Return [X, Y] of the center of cell containing provided text 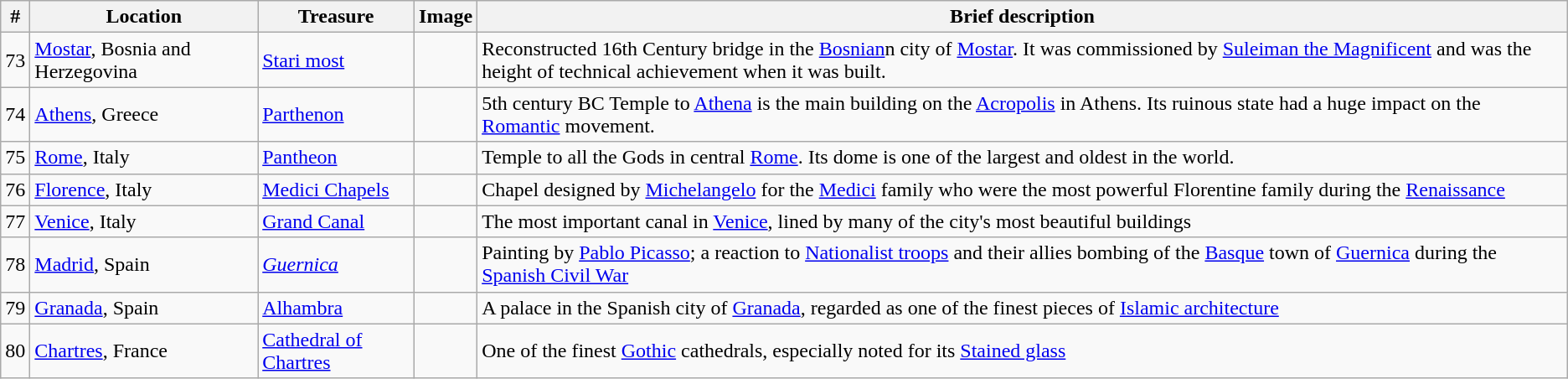
77 [15, 221]
Grand Canal [337, 221]
Granada, Spain [144, 308]
Rome, Italy [144, 158]
Treasure [337, 17]
Painting by Pablo Picasso; a reaction to Nationalist troops and their allies bombing of the Basque town of Guernica during the Spanish Civil War [1023, 265]
The most important canal in Venice, lined by many of the city's most beautiful buildings [1023, 221]
78 [15, 265]
80 [15, 350]
Guernica [337, 265]
74 [15, 114]
76 [15, 189]
Temple to all the Gods in central Rome. Its dome is one of the largest and oldest in the world. [1023, 158]
Stari most [337, 60]
Venice, Italy [144, 221]
Parthenon [337, 114]
75 [15, 158]
Athens, Greece [144, 114]
Chartres, France [144, 350]
Location [144, 17]
Cathedral of Chartres [337, 350]
Madrid, Spain [144, 265]
Pantheon [337, 158]
One of the finest Gothic cathedrals, especially noted for its Stained glass [1023, 350]
73 [15, 60]
Florence, Italy [144, 189]
Brief description [1023, 17]
79 [15, 308]
Medici Chapels [337, 189]
# [15, 17]
5th century BC Temple to Athena is the main building on the Acropolis in Athens. Its ruinous state had a huge impact on the Romantic movement. [1023, 114]
A palace in the Spanish city of Granada, regarded as one of the finest pieces of Islamic architecture [1023, 308]
Alhambra [337, 308]
Chapel designed by Michelangelo for the Medici family who were the most powerful Florentine family during the Renaissance [1023, 189]
Image [446, 17]
Mostar, Bosnia and Herzegovina [144, 60]
